Extract the [X, Y] coordinate from the center of the cell holding the provided text.  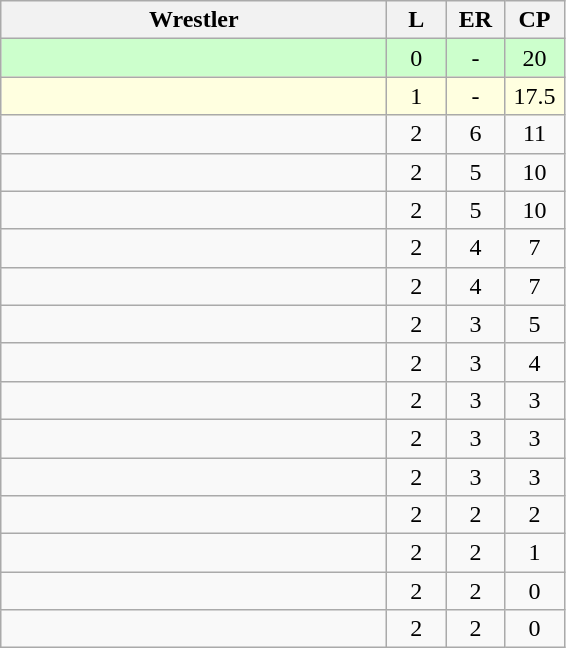
6 [476, 134]
20 [534, 58]
17.5 [534, 96]
Wrestler [194, 20]
L [416, 20]
CP [534, 20]
11 [534, 134]
ER [476, 20]
